Capture the cell that displays the provided text and extract its [x, y] central coordinate. 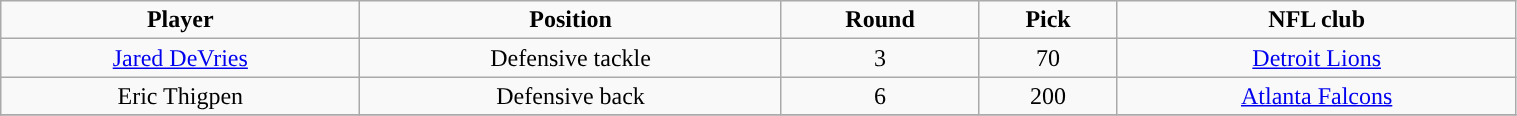
Defensive back [571, 96]
70 [1048, 58]
Eric Thigpen [180, 96]
200 [1048, 96]
Player [180, 20]
6 [880, 96]
NFL club [1316, 20]
Jared DeVries [180, 58]
Round [880, 20]
Detroit Lions [1316, 58]
3 [880, 58]
Defensive tackle [571, 58]
Atlanta Falcons [1316, 96]
Pick [1048, 20]
Position [571, 20]
